Return [X, Y] of the center of cell containing provided text 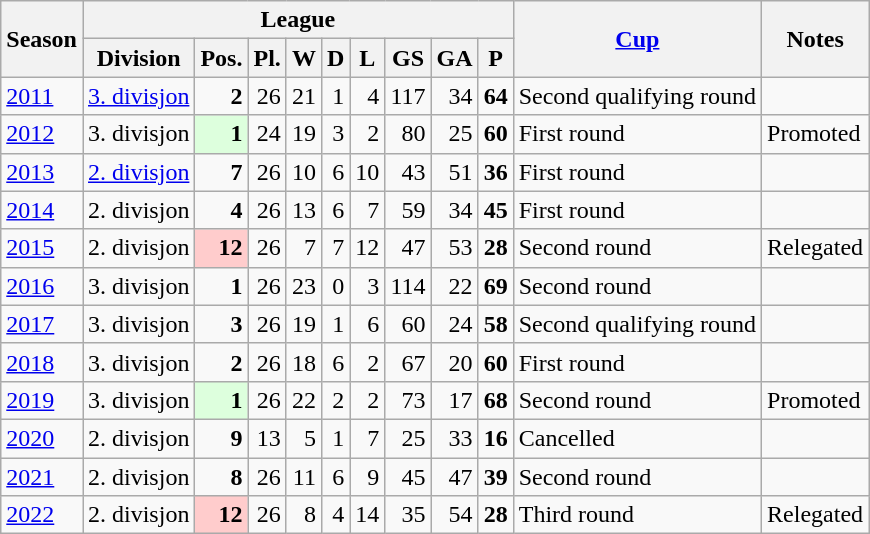
36 [496, 172]
54 [454, 515]
GS [408, 58]
20 [454, 362]
67 [408, 362]
League [298, 20]
114 [408, 286]
Cancelled [637, 438]
33 [454, 438]
2022 [42, 515]
Season [42, 39]
2011 [42, 96]
2012 [42, 134]
35 [408, 515]
0 [335, 286]
43 [408, 172]
2017 [42, 324]
21 [304, 96]
17 [454, 400]
11 [304, 477]
80 [408, 134]
Notes [816, 39]
2016 [42, 286]
16 [496, 438]
W [304, 58]
2013 [42, 172]
GA [454, 58]
2018 [42, 362]
64 [496, 96]
Third round [637, 515]
73 [408, 400]
2021 [42, 477]
39 [496, 477]
117 [408, 96]
53 [454, 248]
5 [304, 438]
69 [496, 286]
Pos. [222, 58]
Cup [637, 39]
2020 [42, 438]
68 [496, 400]
2014 [42, 210]
23 [304, 286]
L [368, 58]
2015 [42, 248]
2019 [42, 400]
Division [138, 58]
Pl. [267, 58]
D [335, 58]
18 [304, 362]
59 [408, 210]
51 [454, 172]
14 [368, 515]
58 [496, 324]
P [496, 58]
